Provide the [x, y] coordinate of the cell's center where the given text is located.  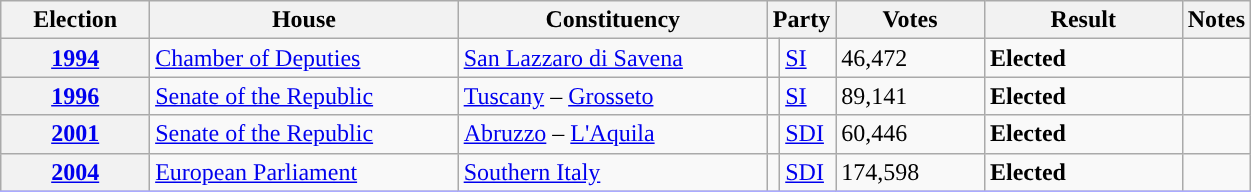
Election [76, 20]
Chamber of Deputies [304, 58]
2004 [76, 172]
1994 [76, 58]
60,446 [910, 134]
House [304, 20]
1996 [76, 96]
89,141 [910, 96]
Constituency [612, 20]
174,598 [910, 172]
European Parliament [304, 172]
Notes [1216, 20]
Party [801, 20]
Result [1083, 20]
Tuscany – Grosseto [612, 96]
2001 [76, 134]
46,472 [910, 58]
Votes [910, 20]
San Lazzaro di Savena [612, 58]
Abruzzo – L'Aquila [612, 134]
Southern Italy [612, 172]
